Output the [X, Y] coordinate of the center of the cell containing the given text.  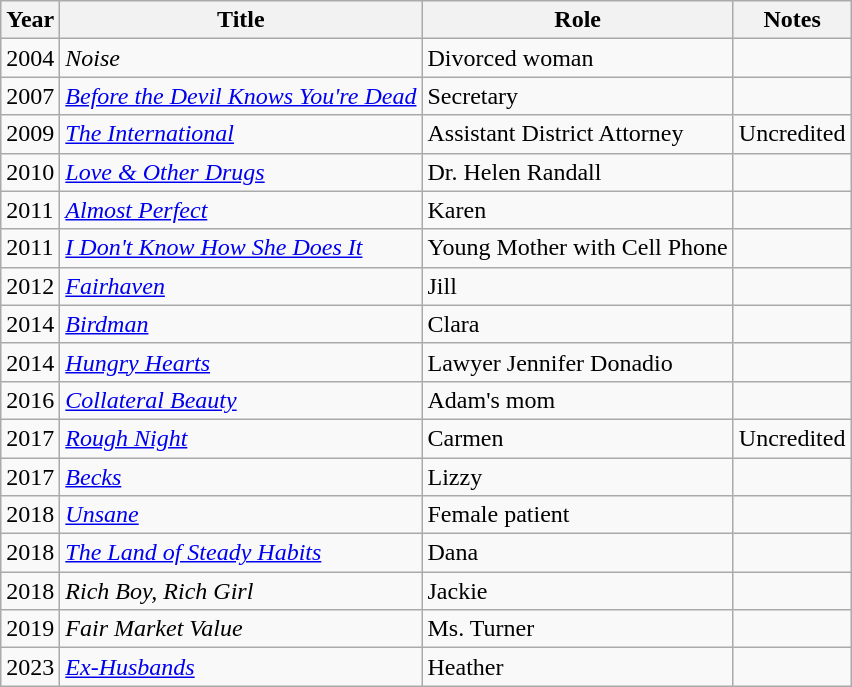
Carmen [578, 438]
Role [578, 20]
2010 [30, 172]
Lizzy [578, 477]
The Land of Steady Habits [241, 553]
Karen [578, 210]
Hungry Hearts [241, 362]
Birdman [241, 324]
Noise [241, 58]
Almost Perfect [241, 210]
Dr. Helen Randall [578, 172]
I Don't Know How She Does It [241, 248]
Ms. Turner [578, 629]
2007 [30, 96]
Ex-Husbands [241, 667]
Assistant District Attorney [578, 134]
Rough Night [241, 438]
2019 [30, 629]
2016 [30, 400]
Unsane [241, 515]
Jackie [578, 591]
Before the Devil Knows You're Dead [241, 96]
Fair Market Value [241, 629]
Secretary [578, 96]
2004 [30, 58]
Year [30, 20]
2023 [30, 667]
Notes [792, 20]
Collateral Beauty [241, 400]
Young Mother with Cell Phone [578, 248]
Divorced woman [578, 58]
Rich Boy, Rich Girl [241, 591]
Clara [578, 324]
2012 [30, 286]
The International [241, 134]
Lawyer Jennifer Donadio [578, 362]
Jill [578, 286]
2009 [30, 134]
Becks [241, 477]
Title [241, 20]
Female patient [578, 515]
Heather [578, 667]
Fairhaven [241, 286]
Love & Other Drugs [241, 172]
Adam's mom [578, 400]
Dana [578, 553]
